Output the (x, y) coordinate of the center of the cell containing the given text.  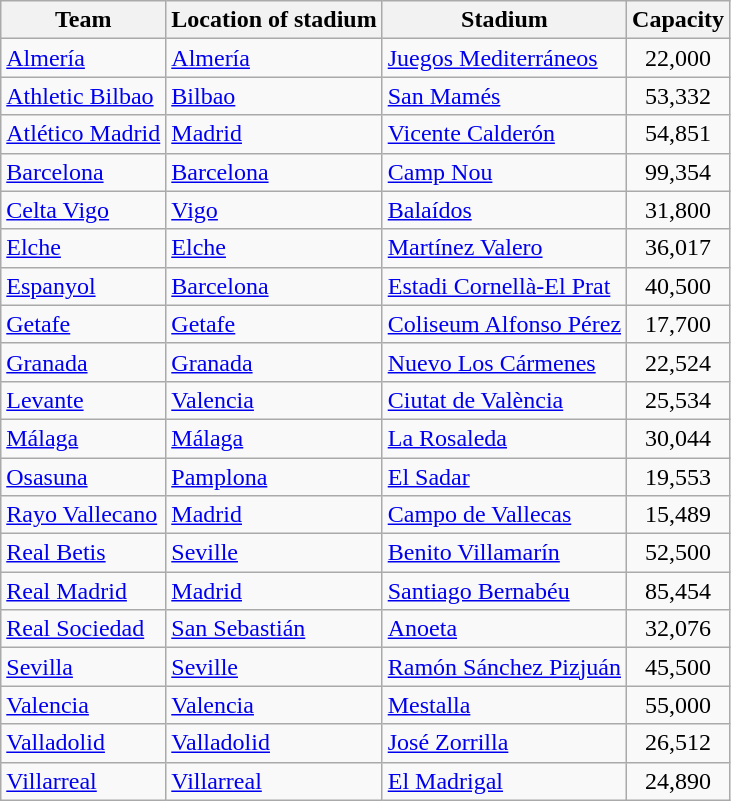
15,489 (678, 515)
55,000 (678, 705)
Espanyol (84, 286)
San Sebastián (274, 629)
Real Betis (84, 553)
25,534 (678, 400)
Ciutat de València (504, 400)
Stadium (504, 20)
Team (84, 20)
19,553 (678, 477)
Pamplona (274, 477)
Campo de Vallecas (504, 515)
54,851 (678, 134)
Bilbao (274, 96)
Mestalla (504, 705)
85,454 (678, 591)
Rayo Vallecano (84, 515)
Athletic Bilbao (84, 96)
36,017 (678, 248)
Balaídos (504, 210)
40,500 (678, 286)
Juegos Mediterráneos (504, 58)
Levante (84, 400)
Santiago Bernabéu (504, 591)
Estadi Cornellà-El Prat (504, 286)
Location of stadium (274, 20)
Capacity (678, 20)
17,700 (678, 324)
32,076 (678, 629)
El Sadar (504, 477)
Anoeta (504, 629)
24,890 (678, 781)
45,500 (678, 667)
31,800 (678, 210)
Ramón Sánchez Pizjuán (504, 667)
Vicente Calderón (504, 134)
22,000 (678, 58)
Nuevo Los Cármenes (504, 362)
Real Sociedad (84, 629)
53,332 (678, 96)
José Zorrilla (504, 743)
San Mamés (504, 96)
99,354 (678, 172)
Sevilla (84, 667)
Coliseum Alfonso Pérez (504, 324)
El Madrigal (504, 781)
26,512 (678, 743)
La Rosaleda (504, 438)
22,524 (678, 362)
Osasuna (84, 477)
Benito Villamarín (504, 553)
30,044 (678, 438)
Celta Vigo (84, 210)
Real Madrid (84, 591)
Martínez Valero (504, 248)
Vigo (274, 210)
Camp Nou (504, 172)
Atlético Madrid (84, 134)
52,500 (678, 553)
